Capture the cell that displays the provided text and extract its (X, Y) central coordinate. 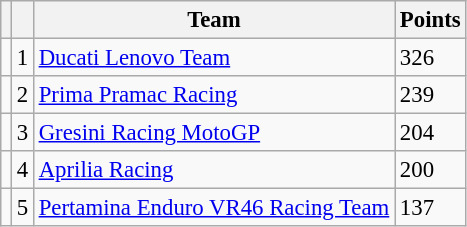
326 (430, 58)
Pertamina Enduro VR46 Racing Team (214, 208)
1 (22, 58)
Prima Pramac Racing (214, 95)
200 (430, 170)
204 (430, 133)
Gresini Racing MotoGP (214, 133)
239 (430, 95)
3 (22, 133)
Aprilia Racing (214, 170)
5 (22, 208)
4 (22, 170)
Ducati Lenovo Team (214, 58)
137 (430, 208)
Points (430, 20)
Team (214, 20)
2 (22, 95)
